Locate the cell with the specified text and output its (x, y) center coordinate. 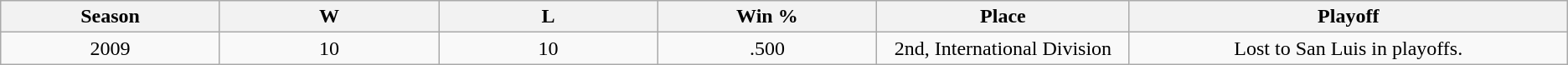
Playoff (1349, 17)
Place (1003, 17)
W (328, 17)
Season (111, 17)
.500 (767, 48)
2009 (111, 48)
2nd, International Division (1003, 48)
L (548, 17)
Lost to San Luis in playoffs. (1349, 48)
Win % (767, 17)
